Identify which cell holds the provided text, then report its [x, y] central coordinate. 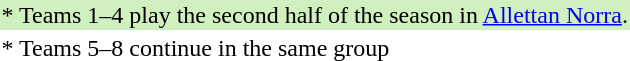
* Teams 1–4 play the second half of the season in Allettan Norra. [314, 15]
